Find where the given text appears and provide that cell's center as [x, y] coordinate. 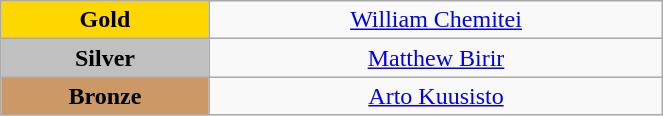
Matthew Birir [436, 58]
Arto Kuusisto [436, 96]
William Chemitei [436, 20]
Bronze [105, 96]
Silver [105, 58]
Gold [105, 20]
